Return (x, y) of the center of cell containing provided text 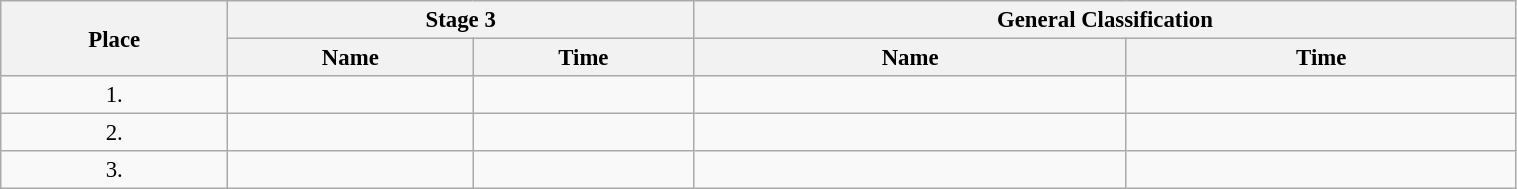
3. (114, 170)
Place (114, 38)
1. (114, 95)
Stage 3 (461, 20)
2. (114, 133)
General Classification (1105, 20)
